Scan for the cell matching the given text and deliver its (x, y) coordinate at center. 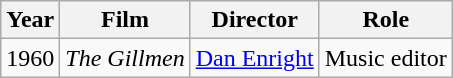
The Gillmen (125, 58)
Film (125, 20)
Music editor (386, 58)
Role (386, 20)
Year (30, 20)
1960 (30, 58)
Dan Enright (254, 58)
Director (254, 20)
